Output the [x, y] coordinate of the center of the cell containing the given text.  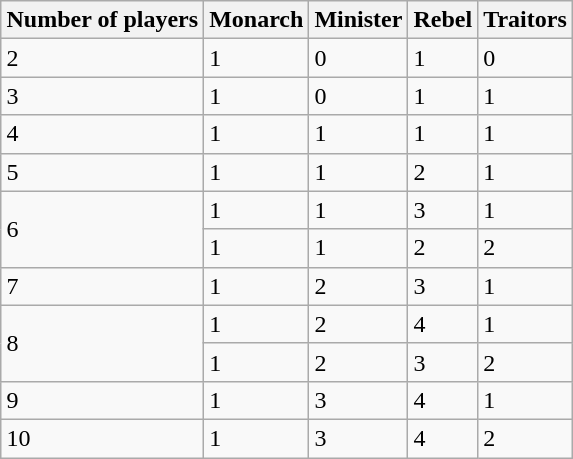
Rebel [443, 20]
10 [102, 438]
Monarch [256, 20]
5 [102, 172]
Minister [358, 20]
Number of players [102, 20]
9 [102, 400]
8 [102, 343]
7 [102, 286]
6 [102, 229]
Traitors [526, 20]
